Detect which cell encompasses the target text, then output its (x, y) center coordinate. 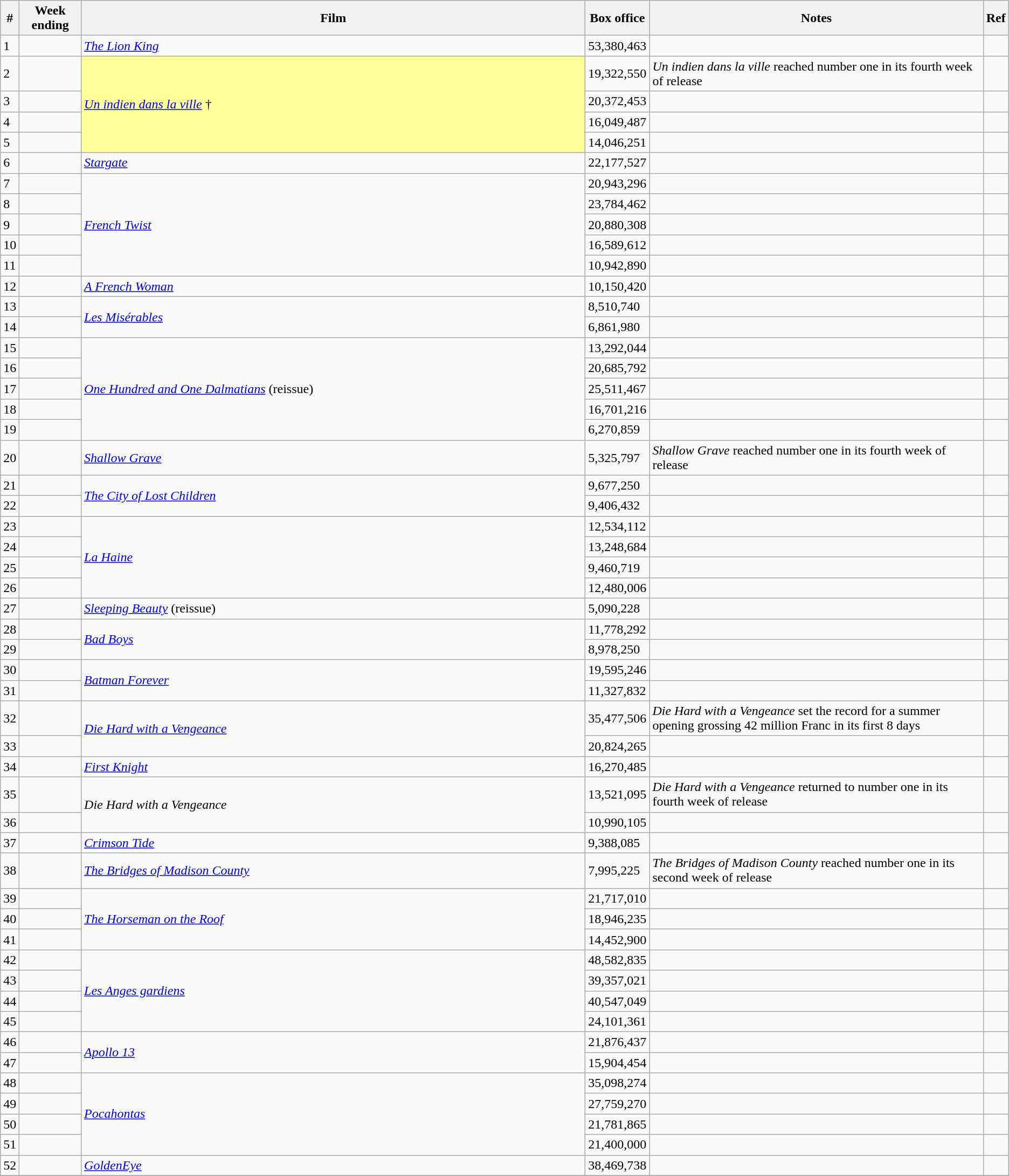
12,480,006 (618, 588)
49 (10, 1104)
47 (10, 1063)
6,861,980 (618, 327)
Stargate (333, 163)
9,460,719 (618, 567)
38 (10, 870)
5,325,797 (618, 457)
44 (10, 1001)
13 (10, 307)
14,046,251 (618, 142)
32 (10, 718)
Die Hard with a Vengeance returned to number one in its fourth week of release (816, 795)
52 (10, 1165)
24,101,361 (618, 1022)
35,098,274 (618, 1083)
6 (10, 163)
35 (10, 795)
3 (10, 101)
10,990,105 (618, 822)
5 (10, 142)
Pocahontas (333, 1114)
21,400,000 (618, 1145)
The City of Lost Children (333, 496)
French Twist (333, 224)
# (10, 18)
7 (10, 183)
20,824,265 (618, 746)
16 (10, 368)
30 (10, 670)
16,589,612 (618, 245)
10 (10, 245)
20 (10, 457)
20,943,296 (618, 183)
20,685,792 (618, 368)
9 (10, 224)
16,270,485 (618, 767)
43 (10, 980)
19,322,550 (618, 73)
34 (10, 767)
11,778,292 (618, 629)
25,511,467 (618, 389)
La Haine (333, 557)
Les Misérables (333, 317)
14,452,900 (618, 939)
36 (10, 822)
21 (10, 485)
GoldenEye (333, 1165)
26 (10, 588)
35,477,506 (618, 718)
Box office (618, 18)
14 (10, 327)
40,547,049 (618, 1001)
53,380,463 (618, 46)
Bad Boys (333, 639)
One Hundred and One Dalmatians (reissue) (333, 389)
The Lion King (333, 46)
11 (10, 265)
27 (10, 608)
9,677,250 (618, 485)
10,150,420 (618, 286)
21,876,437 (618, 1042)
19 (10, 430)
25 (10, 567)
21,717,010 (618, 898)
29 (10, 650)
37 (10, 843)
24 (10, 547)
8,510,740 (618, 307)
6,270,859 (618, 430)
50 (10, 1124)
20,880,308 (618, 224)
1 (10, 46)
Les Anges gardiens (333, 991)
39,357,021 (618, 980)
22,177,527 (618, 163)
Film (333, 18)
21,781,865 (618, 1124)
16,701,216 (618, 409)
8 (10, 204)
46 (10, 1042)
13,248,684 (618, 547)
48,582,835 (618, 960)
Crimson Tide (333, 843)
22 (10, 506)
39 (10, 898)
9,388,085 (618, 843)
Apollo 13 (333, 1053)
31 (10, 691)
Die Hard with a Vengeance set the record for a summer opening grossing 42 million Franc in its first 8 days (816, 718)
7,995,225 (618, 870)
11,327,832 (618, 691)
4 (10, 122)
15 (10, 348)
5,090,228 (618, 608)
16,049,487 (618, 122)
51 (10, 1145)
First Knight (333, 767)
17 (10, 389)
2 (10, 73)
Ref (996, 18)
A French Woman (333, 286)
33 (10, 746)
48 (10, 1083)
Shallow Grave reached number one in its fourth week of release (816, 457)
12 (10, 286)
40 (10, 919)
18 (10, 409)
9,406,432 (618, 506)
42 (10, 960)
20,372,453 (618, 101)
23 (10, 526)
38,469,738 (618, 1165)
The Bridges of Madison County (333, 870)
Shallow Grave (333, 457)
19,595,246 (618, 670)
Un indien dans la ville reached number one in its fourth week of release (816, 73)
10,942,890 (618, 265)
41 (10, 939)
23,784,462 (618, 204)
Sleeping Beauty (reissue) (333, 608)
45 (10, 1022)
Notes (816, 18)
28 (10, 629)
The Bridges of Madison County reached number one in its second week of release (816, 870)
27,759,270 (618, 1104)
12,534,112 (618, 526)
13,292,044 (618, 348)
Week ending (51, 18)
Un indien dans la ville † (333, 105)
Batman Forever (333, 680)
15,904,454 (618, 1063)
13,521,095 (618, 795)
The Horseman on the Roof (333, 919)
8,978,250 (618, 650)
18,946,235 (618, 919)
